For the text-containing cell, return its midpoint in [X, Y] coordinate format. 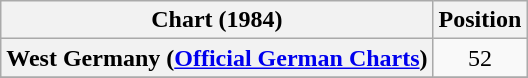
West Germany (Official German Charts) [217, 58]
52 [480, 58]
Chart (1984) [217, 20]
Position [480, 20]
